Provide the (x, y) coordinate of the cell's center where the given text is located.  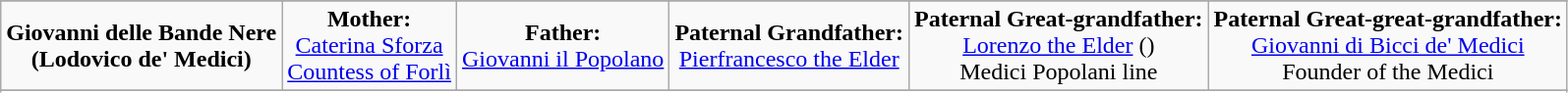
Mother:Caterina SforzaCountess of Forlì (370, 46)
Paternal Great-great-grandfather:Giovanni di Bicci de' MediciFounder of the Medici (1388, 46)
Giovanni delle Bande Nere(Lodovico de' Medici) (142, 46)
Paternal Grandfather:Pierfrancesco the Elder (789, 46)
Paternal Great-grandfather:Lorenzo the Elder ()Medici Popolani line (1060, 46)
Father:Giovanni il Popolano (562, 46)
